Detect which cell encompasses the target text, then output its (x, y) center coordinate. 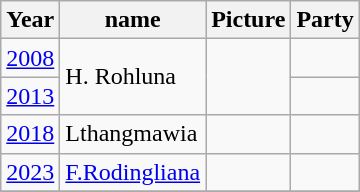
2023 (30, 172)
2008 (30, 58)
Year (30, 20)
Picture (248, 20)
H. Rohluna (133, 77)
name (133, 20)
F.Rodingliana (133, 172)
2018 (30, 134)
2013 (30, 96)
Lthangmawia (133, 134)
Party (325, 20)
